Provide the (x, y) coordinate of the cell's center where the given text is located.  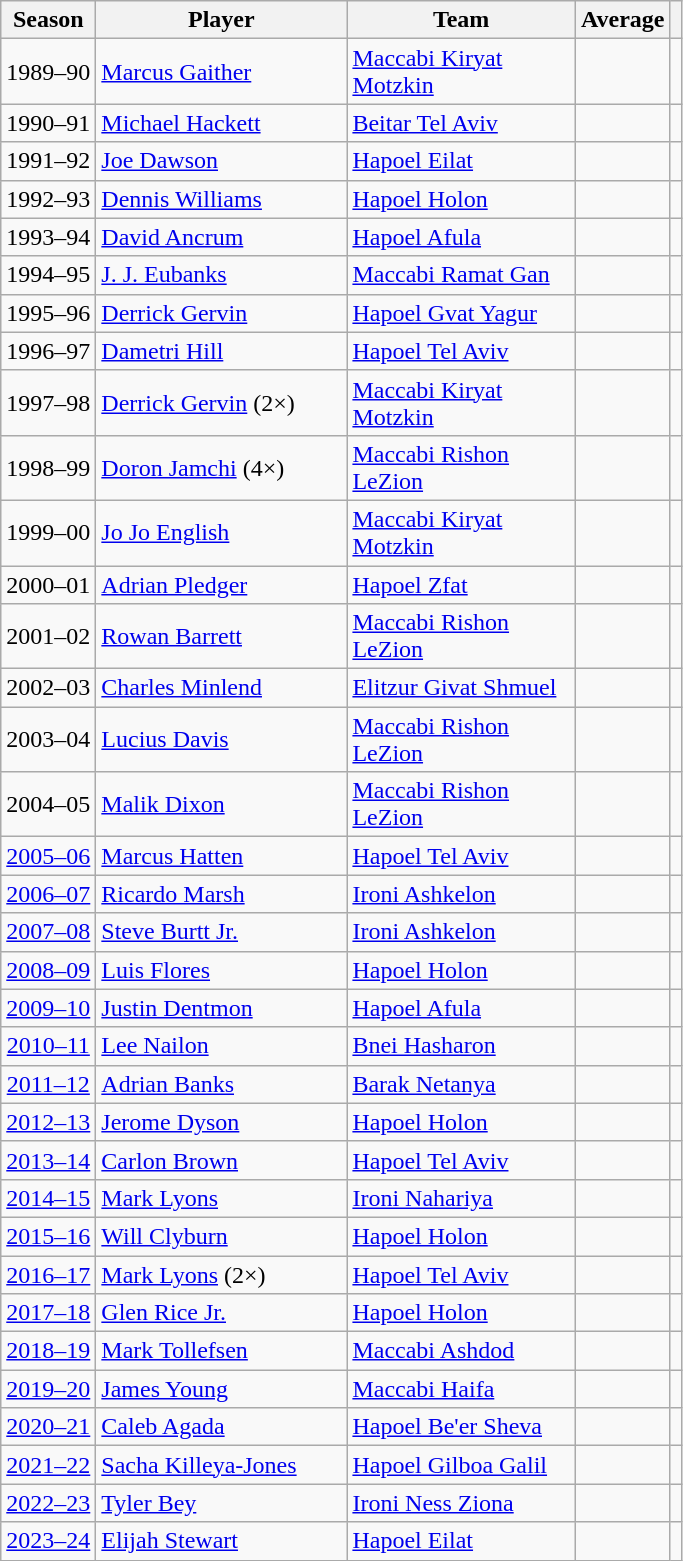
David Ancrum (222, 237)
Team (462, 20)
2016–17 (48, 1275)
Hapoel Zfat (462, 585)
2001–02 (48, 636)
1999–00 (48, 532)
2004–05 (48, 804)
2021–22 (48, 1465)
Season (48, 20)
Ironi Nahariya (462, 1198)
1997–98 (48, 402)
1996–97 (48, 351)
Caleb Agada (222, 1427)
Mark Tollefsen (222, 1351)
Average (622, 20)
Mark Lyons (2×) (222, 1275)
Ironi Ness Ziona (462, 1503)
2009–10 (48, 1008)
Marcus Hatten (222, 856)
2000–01 (48, 585)
Marcus Gaither (222, 72)
James Young (222, 1389)
Mark Lyons (222, 1198)
Glen Rice Jr. (222, 1313)
Jo Jo English (222, 532)
1998–99 (48, 468)
Maccabi Ramat Gan (462, 275)
2022–23 (48, 1503)
Malik Dixon (222, 804)
Elitzur Givat Shmuel (462, 688)
Charles Minlend (222, 688)
Steve Burtt Jr. (222, 932)
1994–95 (48, 275)
Maccabi Haifa (462, 1389)
Hapoel Gvat Yagur (462, 313)
Barak Netanya (462, 1084)
2014–15 (48, 1198)
Derrick Gervin (2×) (222, 402)
Michael Hackett (222, 123)
J. J. Eubanks (222, 275)
2011–12 (48, 1084)
Tyler Bey (222, 1503)
1995–96 (48, 313)
2019–20 (48, 1389)
2013–14 (48, 1160)
1993–94 (48, 237)
Adrian Pledger (222, 585)
Lucius Davis (222, 740)
1989–90 (48, 72)
2023–24 (48, 1541)
Adrian Banks (222, 1084)
2018–19 (48, 1351)
2005–06 (48, 856)
Beitar Tel Aviv (462, 123)
2017–18 (48, 1313)
1990–91 (48, 123)
Joe Dawson (222, 161)
1991–92 (48, 161)
2010–11 (48, 1046)
2015–16 (48, 1236)
Jerome Dyson (222, 1122)
2012–13 (48, 1122)
2006–07 (48, 894)
Player (222, 20)
Doron Jamchi (4×) (222, 468)
2020–21 (48, 1427)
1992–93 (48, 199)
Rowan Barrett (222, 636)
Dennis Williams (222, 199)
Justin Dentmon (222, 1008)
Carlon Brown (222, 1160)
Will Clyburn (222, 1236)
2008–09 (48, 970)
Maccabi Ashdod (462, 1351)
2003–04 (48, 740)
Hapoel Be'er Sheva (462, 1427)
2007–08 (48, 932)
Ricardo Marsh (222, 894)
Sacha Killeya-Jones (222, 1465)
Luis Flores (222, 970)
Elijah Stewart (222, 1541)
Hapoel Gilboa Galil (462, 1465)
Lee Nailon (222, 1046)
Derrick Gervin (222, 313)
2002–03 (48, 688)
Dametri Hill (222, 351)
Bnei Hasharon (462, 1046)
